For the text-containing cell, return its midpoint in (x, y) coordinate format. 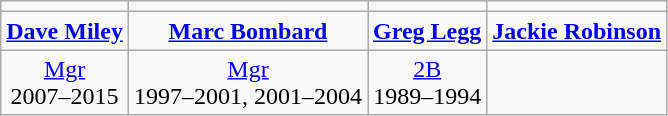
Jackie Robinson (577, 31)
Greg Legg (428, 31)
2B 1989–1994 (428, 82)
Mgr 1997–2001, 2001–2004 (248, 82)
Mgr 2007–2015 (65, 82)
Marc Bombard (248, 31)
Dave Miley (65, 31)
